Search for the cell housing the specified text and yield its [x, y] center coordinate. 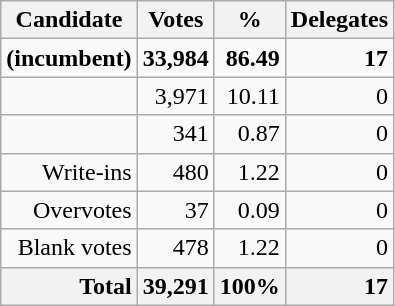
341 [176, 134]
Write-ins [69, 172]
% [250, 20]
Votes [176, 20]
480 [176, 172]
37 [176, 210]
Delegates [339, 20]
Candidate [69, 20]
10.11 [250, 96]
100% [250, 286]
478 [176, 248]
33,984 [176, 58]
0.09 [250, 210]
86.49 [250, 58]
0.87 [250, 134]
Blank votes [69, 248]
Total [69, 286]
39,291 [176, 286]
(incumbent) [69, 58]
Overvotes [69, 210]
3,971 [176, 96]
